Scan for the cell matching the given text and deliver its [X, Y] coordinate at center. 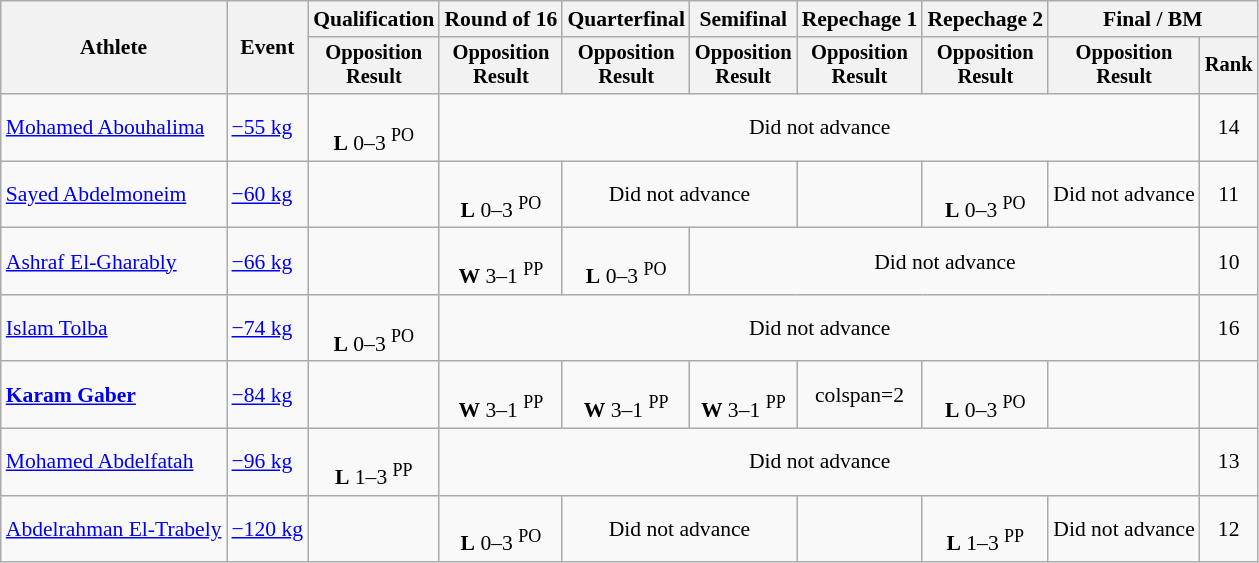
Semifinal [744, 19]
−66 kg [267, 262]
Sayed Abdelmoneim [114, 194]
Event [267, 48]
Repechage 2 [985, 19]
Mohamed Abouhalima [114, 128]
Qualification [374, 19]
−96 kg [267, 462]
Round of 16 [500, 19]
−74 kg [267, 328]
11 [1229, 194]
−84 kg [267, 396]
Mohamed Abdelfatah [114, 462]
−55 kg [267, 128]
Final / BM [1152, 19]
13 [1229, 462]
14 [1229, 128]
16 [1229, 328]
Abdelrahman El-Trabely [114, 528]
−120 kg [267, 528]
colspan=2 [860, 396]
Ashraf El-Gharably [114, 262]
10 [1229, 262]
Repechage 1 [860, 19]
Rank [1229, 66]
Karam Gaber [114, 396]
Quarterfinal [626, 19]
Islam Tolba [114, 328]
12 [1229, 528]
Athlete [114, 48]
−60 kg [267, 194]
